Search for the cell housing the specified text and yield its [X, Y] center coordinate. 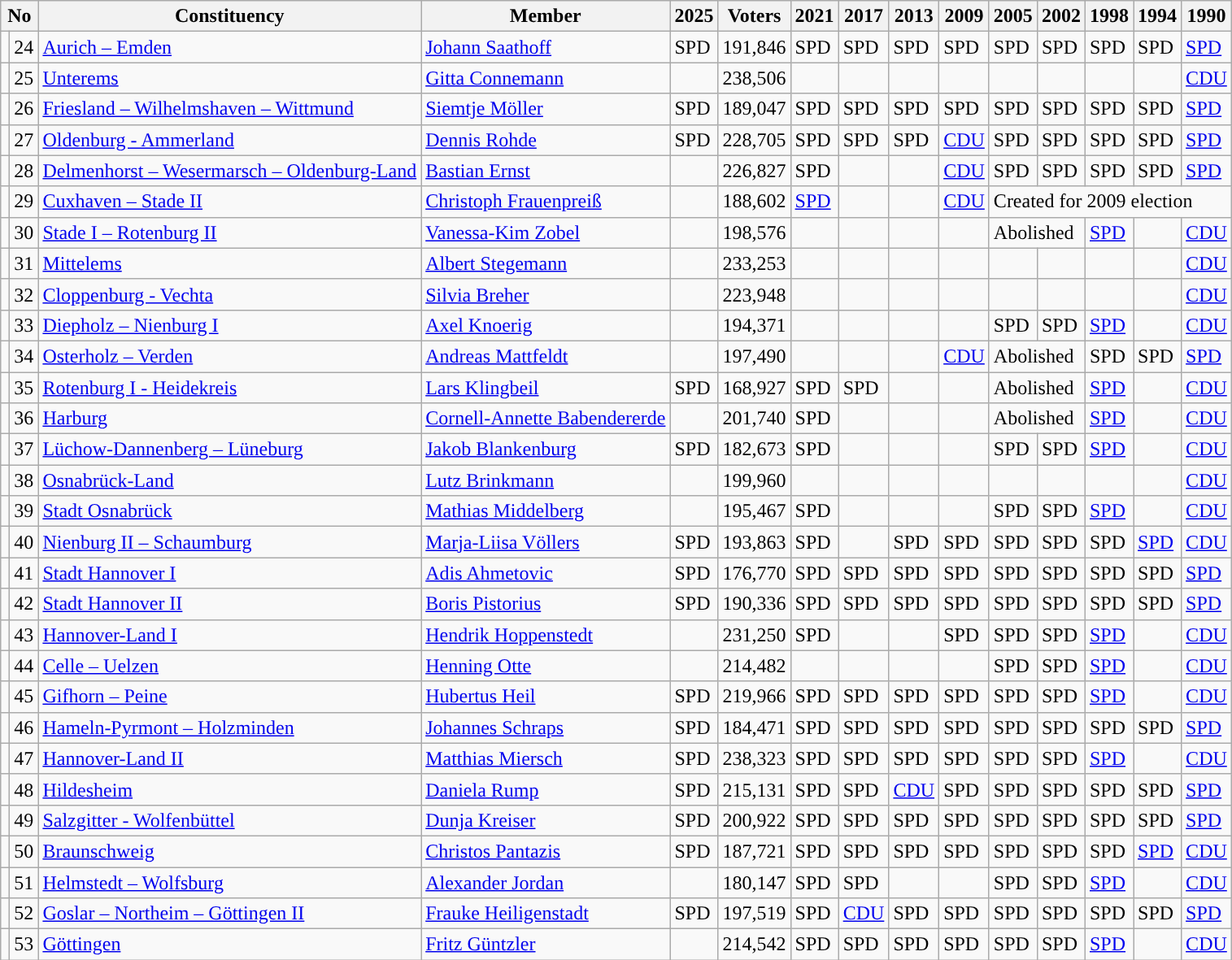
Lüchow-Dannenberg – Lüneburg [229, 450]
41 [24, 573]
Stade I – Rotenburg II [229, 232]
Constituency [229, 16]
Jakob Blankenburg [546, 450]
Lutz Brinkmann [546, 480]
Celle – Uelzen [229, 666]
48 [24, 789]
Göttingen [229, 945]
194,371 [755, 325]
30 [24, 232]
Delmenhorst – Wesermarsch – Oldenburg-Land [229, 171]
233,253 [755, 263]
25 [24, 78]
Helmstedt – Wolfsburg [229, 882]
35 [24, 388]
50 [24, 851]
Created for 2009 election [1110, 202]
238,323 [755, 758]
2017 [864, 16]
33 [24, 325]
190,336 [755, 604]
193,863 [755, 542]
Osterholz – Verden [229, 356]
43 [24, 635]
Axel Knoerig [546, 325]
Hameln-Pyrmont – Holzminden [229, 728]
214,542 [755, 945]
Goslar – Northeim – Göttingen II [229, 914]
Christos Pantazis [546, 851]
Aurich – Emden [229, 47]
189,047 [755, 109]
47 [24, 758]
Johann Saathoff [546, 47]
26 [24, 109]
Dunja Kreiser [546, 820]
Johannes Schraps [546, 728]
2002 [1060, 16]
2005 [1013, 16]
Nienburg II – Schaumburg [229, 542]
Hannover-Land II [229, 758]
52 [24, 914]
Bastian Ernst [546, 171]
1998 [1109, 16]
28 [24, 171]
2009 [964, 16]
Adis Ahmetovic [546, 573]
34 [24, 356]
184,471 [755, 728]
51 [24, 882]
Dennis Rohde [546, 140]
32 [24, 294]
187,721 [755, 851]
Alexander Jordan [546, 882]
Hildesheim [229, 789]
Unterems [229, 78]
Stadt Hannover I [229, 573]
182,673 [755, 450]
29 [24, 202]
Friesland – Wilhelmshaven – Wittmund [229, 109]
27 [24, 140]
42 [24, 604]
Matthias Miersch [546, 758]
31 [24, 263]
199,960 [755, 480]
38 [24, 480]
Mathias Middelberg [546, 511]
238,506 [755, 78]
188,602 [755, 202]
Fritz Güntzler [546, 945]
1994 [1158, 16]
231,250 [755, 635]
197,490 [755, 356]
215,131 [755, 789]
Hendrik Hoppenstedt [546, 635]
Marja-Liisa Völlers [546, 542]
214,482 [755, 666]
37 [24, 450]
Silvia Breher [546, 294]
39 [24, 511]
Cloppenburg - Vechta [229, 294]
Harburg [229, 419]
198,576 [755, 232]
44 [24, 666]
176,770 [755, 573]
36 [24, 419]
Christoph Frauenpreiß [546, 202]
Cornell-Annette Babendererde [546, 419]
191,846 [755, 47]
228,705 [755, 140]
Braunschweig [229, 851]
197,519 [755, 914]
24 [24, 47]
Cuxhaven – Stade II [229, 202]
1990 [1207, 16]
226,827 [755, 171]
Hannover-Land I [229, 635]
Henning Otte [546, 666]
Stadt Osnabrück [229, 511]
49 [24, 820]
Siemtje Möller [546, 109]
201,740 [755, 419]
Gitta Connemann [546, 78]
Andreas Mattfeldt [546, 356]
Osnabrück-Land [229, 480]
Oldenburg - Ammerland [229, 140]
53 [24, 945]
195,467 [755, 511]
No [20, 16]
Diepholz – Nienburg I [229, 325]
Frauke Heiligenstadt [546, 914]
Boris Pistorius [546, 604]
Stadt Hannover II [229, 604]
200,922 [755, 820]
219,966 [755, 697]
40 [24, 542]
Vanessa-Kim Zobel [546, 232]
Member [546, 16]
2025 [694, 16]
Voters [755, 16]
Mittelems [229, 263]
Lars Klingbeil [546, 388]
45 [24, 697]
168,927 [755, 388]
180,147 [755, 882]
223,948 [755, 294]
Hubertus Heil [546, 697]
2013 [914, 16]
Salzgitter - Wolfenbüttel [229, 820]
Albert Stegemann [546, 263]
Daniela Rump [546, 789]
46 [24, 728]
2021 [815, 16]
Gifhorn – Peine [229, 697]
Rotenburg I - Heidekreis [229, 388]
